From the cell containing the given text, extract its center point as (x, y) coordinate. 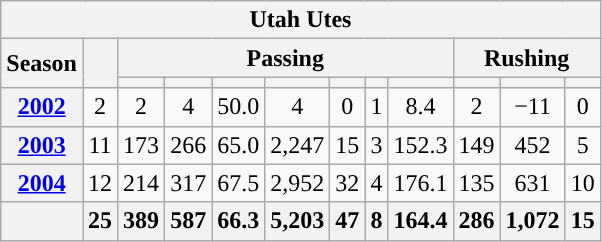
173 (142, 145)
66.3 (238, 221)
5,203 (298, 221)
65.0 (238, 145)
Passing (286, 58)
−11 (532, 107)
2004 (42, 183)
452 (532, 145)
149 (476, 145)
176.1 (420, 183)
1 (376, 107)
8.4 (420, 107)
Season (42, 64)
47 (348, 221)
32 (348, 183)
2,247 (298, 145)
286 (476, 221)
389 (142, 221)
214 (142, 183)
11 (100, 145)
2,952 (298, 183)
1,072 (532, 221)
266 (188, 145)
5 (582, 145)
135 (476, 183)
2002 (42, 107)
631 (532, 183)
164.4 (420, 221)
152.3 (420, 145)
3 (376, 145)
10 (582, 183)
587 (188, 221)
2003 (42, 145)
Utah Utes (300, 20)
8 (376, 221)
25 (100, 221)
Rushing (526, 58)
12 (100, 183)
67.5 (238, 183)
50.0 (238, 107)
317 (188, 183)
